Determine the [X, Y] coordinate at the center of the cell enclosing the given text.  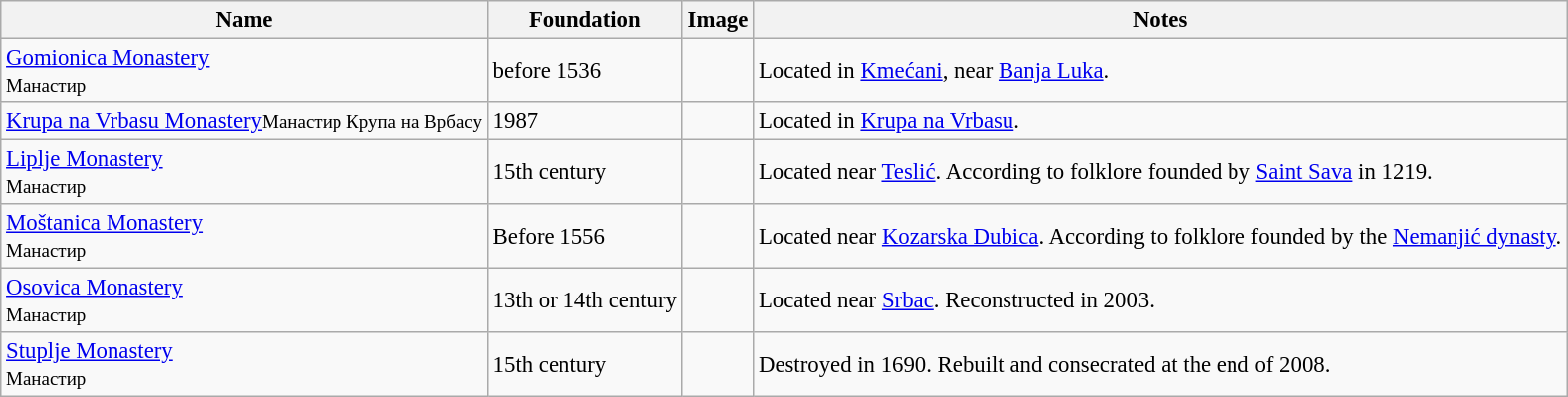
Located in Krupa na Vrbasu. [1161, 121]
Krupa na Vrbasu MonasteryМанастир Крупа на Врбасу [245, 121]
Image [717, 20]
Destroyed in 1690. Rebuilt and consecrated at the end of 2008. [1161, 364]
Name [245, 20]
Stuplje MonasteryМанастир [245, 364]
1987 [584, 121]
Notes [1161, 20]
Liplje MonasteryМанастир [245, 173]
Moštanica MonasteryМанастир [245, 237]
Osovica MonasteryМанастир [245, 300]
Foundation [584, 20]
Gomionica MonasteryМанастир [245, 72]
Located near Kozarska Dubica. According to folklore founded by the Nemanjić dynasty. [1161, 237]
Located near Srbac. Reconstructed in 2003. [1161, 300]
before 1536 [584, 72]
Before 1556 [584, 237]
Located in Kmećani, near Banja Luka. [1161, 72]
13th or 14th century [584, 300]
Located near Teslić. According to folklore founded by Saint Sava in 1219. [1161, 173]
